Determine the (x, y) coordinate at the center of the cell enclosing the given text.  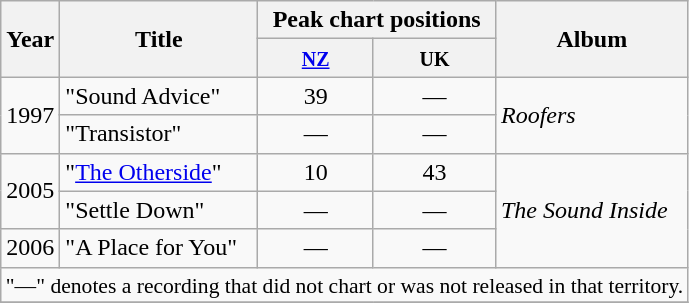
39 (316, 96)
1997 (30, 115)
"Sound Advice" (159, 96)
43 (434, 172)
NZ (316, 58)
"Settle Down" (159, 210)
"The Otherside" (159, 172)
Peak chart positions (377, 20)
"Transistor" (159, 134)
Title (159, 39)
UK (434, 58)
2006 (30, 248)
Album (592, 39)
Year (30, 39)
2005 (30, 191)
"—" denotes a recording that did not chart or was not released in that territory. (345, 285)
Roofers (592, 115)
The Sound Inside (592, 210)
"A Place for You" (159, 248)
10 (316, 172)
